Locate the cell with the specified text and output its (x, y) center coordinate. 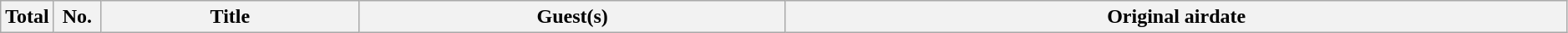
Total (28, 17)
No. (77, 17)
Guest(s) (572, 17)
Original airdate (1176, 17)
Title (230, 17)
